Return the (x, y) coordinate for the center point of the cell that contains the specified text.  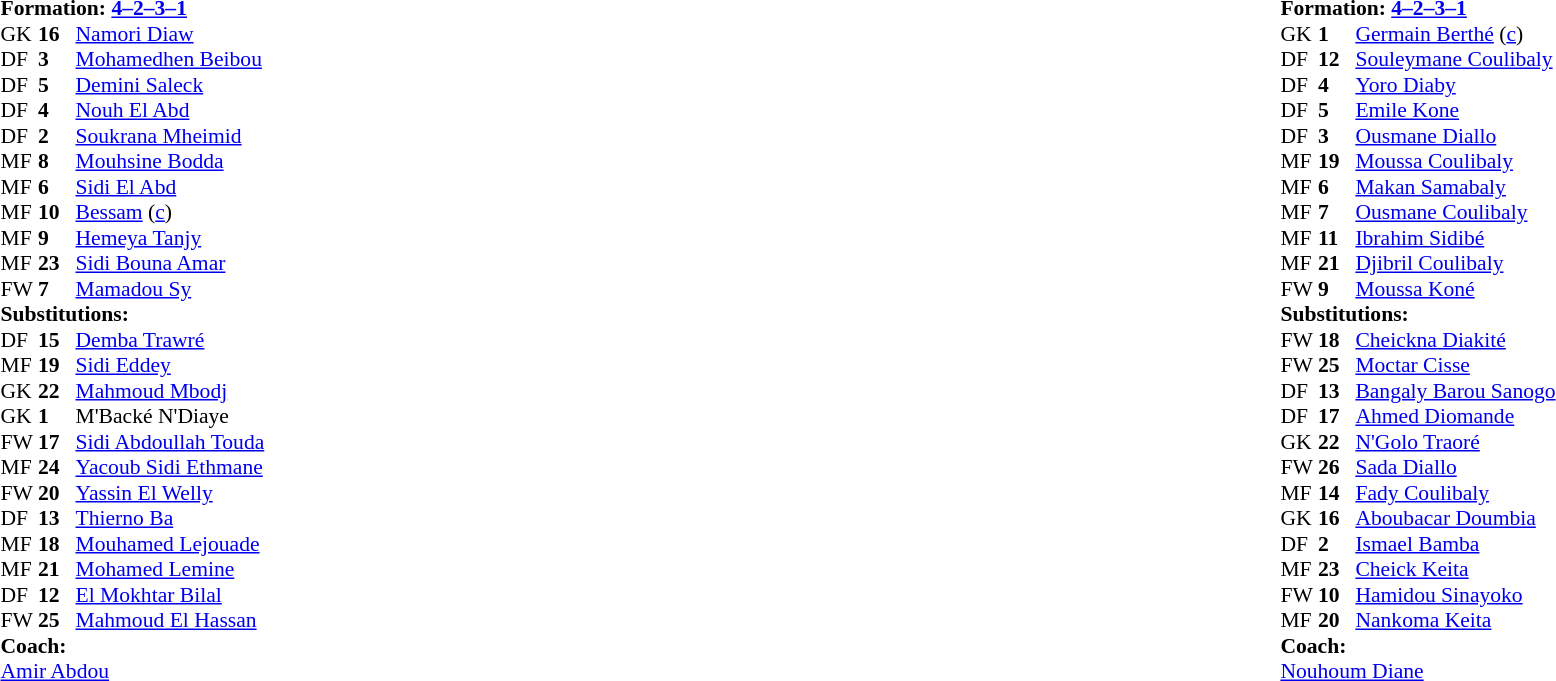
24 (57, 467)
Ousmane Diallo (1455, 136)
Yacoub Sidi Ethmane (170, 467)
Sidi El Abd (170, 187)
N'Golo Traoré (1455, 442)
Moussa Coulibaly (1455, 161)
Germain Berthé (c) (1455, 34)
Ismael Bamba (1455, 544)
Bangaly Barou Sanogo (1455, 391)
Mouhsine Bodda (170, 161)
Aboubacar Doumbia (1455, 519)
Nouh El Abd (170, 111)
Hamidou Sinayoko (1455, 595)
Moctar Cisse (1455, 365)
Mamadou Sy (170, 289)
Mohamedhen Beibou (170, 59)
Mouhamed Lejouade (170, 544)
Makan Samabaly (1455, 187)
Soukrana Mheimid (170, 136)
8 (57, 161)
Thierno Ba (170, 519)
Hemeya Tanjy (170, 238)
Demba Trawré (170, 340)
Mahmoud El Hassan (170, 621)
Cheickna Diakité (1455, 340)
Sidi Bouna Amar (170, 263)
Moussa Koné (1455, 289)
Bessam (c) (170, 213)
Cheick Keita (1455, 569)
Nankoma Keita (1455, 621)
Djibril Coulibaly (1455, 263)
El Mokhtar Bilal (170, 595)
Mohamed Lemine (170, 569)
Ousmane Coulibaly (1455, 213)
Demini Saleck (170, 85)
Yoro Diaby (1455, 85)
M'Backé N'Diaye (170, 417)
Sada Diallo (1455, 467)
15 (57, 340)
Emile Kone (1455, 111)
26 (1337, 467)
Sidi Eddey (170, 365)
Mahmoud Mbodj (170, 391)
14 (1337, 493)
Fady Coulibaly (1455, 493)
Ahmed Diomande (1455, 417)
Ibrahim Sidibé (1455, 238)
Yassin El Welly (170, 493)
Sidi Abdoullah Touda (170, 442)
11 (1337, 238)
Souleymane Coulibaly (1455, 59)
Namori Diaw (170, 34)
